For the text-containing cell, return its midpoint in (X, Y) coordinate format. 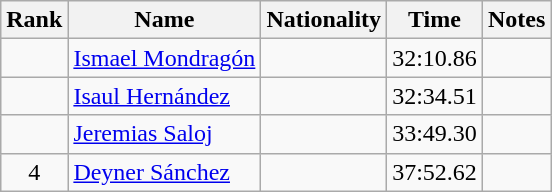
Jeremias Saloj (164, 134)
Time (435, 20)
32:34.51 (435, 96)
Nationality (324, 20)
Notes (516, 20)
Name (164, 20)
Deyner Sánchez (164, 172)
Rank (34, 20)
32:10.86 (435, 58)
Ismael Mondragón (164, 58)
4 (34, 172)
37:52.62 (435, 172)
33:49.30 (435, 134)
Isaul Hernández (164, 96)
